Pinpoint the cell where the given text exists, returning its [x, y] midpoint coordinate. 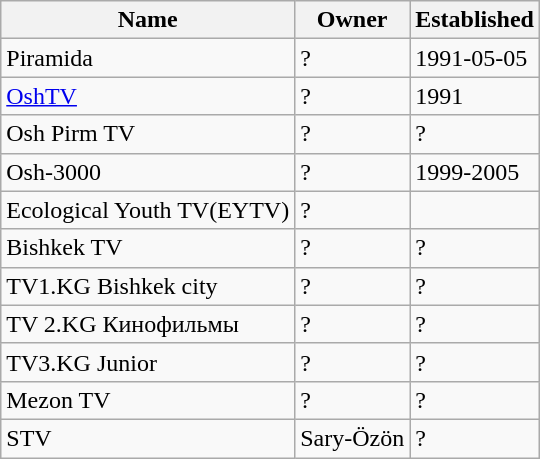
Established [475, 20]
Osh-3000 [148, 172]
Ecological Youth TV(EYTV) [148, 210]
TV3.KG Junior [148, 362]
Osh Pirm TV [148, 134]
TV1.KG Bishkek city [148, 286]
1991-05-05 [475, 58]
Piramida [148, 58]
Bishkek TV [148, 248]
Sary-Özön [352, 438]
Mezon TV [148, 400]
Name [148, 20]
1991 [475, 96]
1999-2005 [475, 172]
TV 2.KG Кинофильмы [148, 324]
OshTV [148, 96]
STV [148, 438]
Owner [352, 20]
